Identify which cell holds the provided text, then report its (x, y) central coordinate. 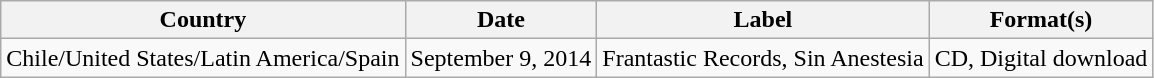
Format(s) (1041, 20)
Chile/United States/Latin America/Spain (203, 58)
Country (203, 20)
CD, Digital download (1041, 58)
Frantastic Records, Sin Anestesia (763, 58)
September 9, 2014 (501, 58)
Date (501, 20)
Label (763, 20)
